Locate the cell with the specified text and output its (x, y) center coordinate. 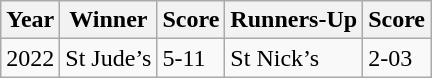
Winner (108, 20)
St Nick’s (294, 58)
5-11 (191, 58)
St Jude’s (108, 58)
Year (30, 20)
2022 (30, 58)
Runners-Up (294, 20)
2-03 (397, 58)
